Output the [X, Y] coordinate of the center of the cell containing the given text.  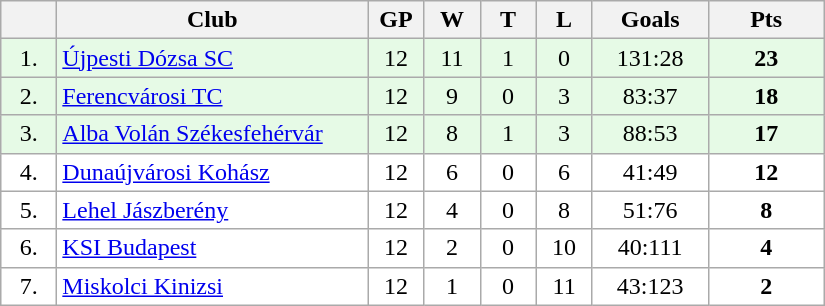
10 [564, 248]
Alba Volán Székesfehérvár [212, 134]
1. [29, 58]
Club [212, 20]
3. [29, 134]
W [452, 20]
40:111 [650, 248]
T [508, 20]
51:76 [650, 210]
41:49 [650, 172]
Miskolci Kinizsi [212, 286]
4. [29, 172]
L [564, 20]
18 [766, 96]
Goals [650, 20]
Ferencvárosi TC [212, 96]
6. [29, 248]
131:28 [650, 58]
Pts [766, 20]
9 [452, 96]
2. [29, 96]
GP [396, 20]
7. [29, 286]
Lehel Jászberény [212, 210]
Dunaújvárosi Kohász [212, 172]
83:37 [650, 96]
KSI Budapest [212, 248]
88:53 [650, 134]
17 [766, 134]
Újpesti Dózsa SC [212, 58]
23 [766, 58]
5. [29, 210]
43:123 [650, 286]
